Locate the cell with the specified text and output its (X, Y) center coordinate. 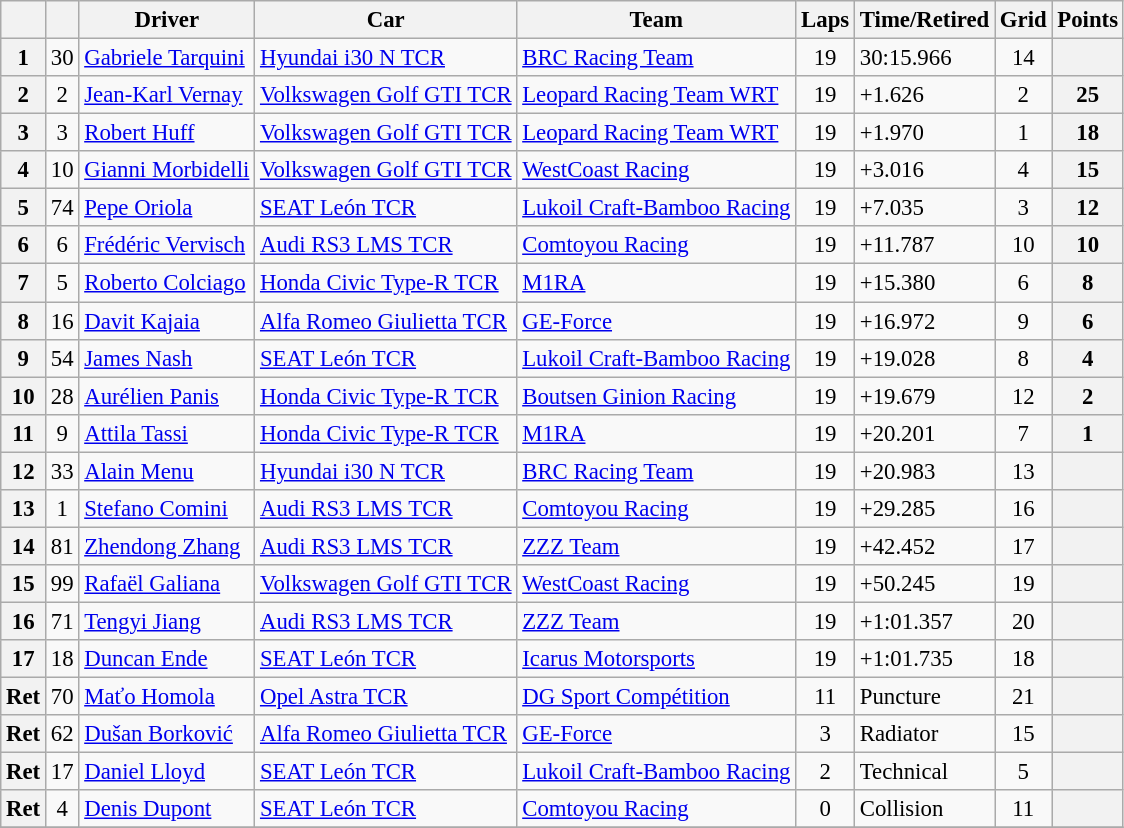
Rafaël Galiana (167, 584)
74 (62, 208)
Car (386, 20)
Davit Kajaia (167, 321)
Boutsen Ginion Racing (656, 396)
Daniel Lloyd (167, 772)
+20.983 (924, 471)
Frédéric Vervisch (167, 245)
DG Sport Compétition (656, 697)
Grid (1024, 20)
Pepe Oriola (167, 208)
+29.285 (924, 509)
Dušan Borković (167, 734)
Duncan Ende (167, 659)
Aurélien Panis (167, 396)
Attila Tassi (167, 433)
Alain Menu (167, 471)
0 (826, 809)
99 (62, 584)
Roberto Colciago (167, 283)
+20.201 (924, 433)
+1:01.735 (924, 659)
+15.380 (924, 283)
25 (1088, 95)
+19.028 (924, 358)
Gianni Morbidelli (167, 170)
Zhendong Zhang (167, 546)
20 (1024, 621)
Robert Huff (167, 133)
30:15.966 (924, 58)
Denis Dupont (167, 809)
+42.452 (924, 546)
+1:01.357 (924, 621)
28 (62, 396)
Driver (167, 20)
Team (656, 20)
+11.787 (924, 245)
+16.972 (924, 321)
+7.035 (924, 208)
Collision (924, 809)
81 (62, 546)
+50.245 (924, 584)
Gabriele Tarquini (167, 58)
Puncture (924, 697)
Tengyi Jiang (167, 621)
Stefano Comini (167, 509)
James Nash (167, 358)
Icarus Motorsports (656, 659)
Maťo Homola (167, 697)
30 (62, 58)
Points (1088, 20)
+3.016 (924, 170)
70 (62, 697)
+1.626 (924, 95)
71 (62, 621)
62 (62, 734)
Radiator (924, 734)
Technical (924, 772)
+1.970 (924, 133)
33 (62, 471)
21 (1024, 697)
Opel Astra TCR (386, 697)
+19.679 (924, 396)
Laps (826, 20)
Jean-Karl Vernay (167, 95)
54 (62, 358)
Time/Retired (924, 20)
